Scan for the cell matching the given text and deliver its (X, Y) coordinate at center. 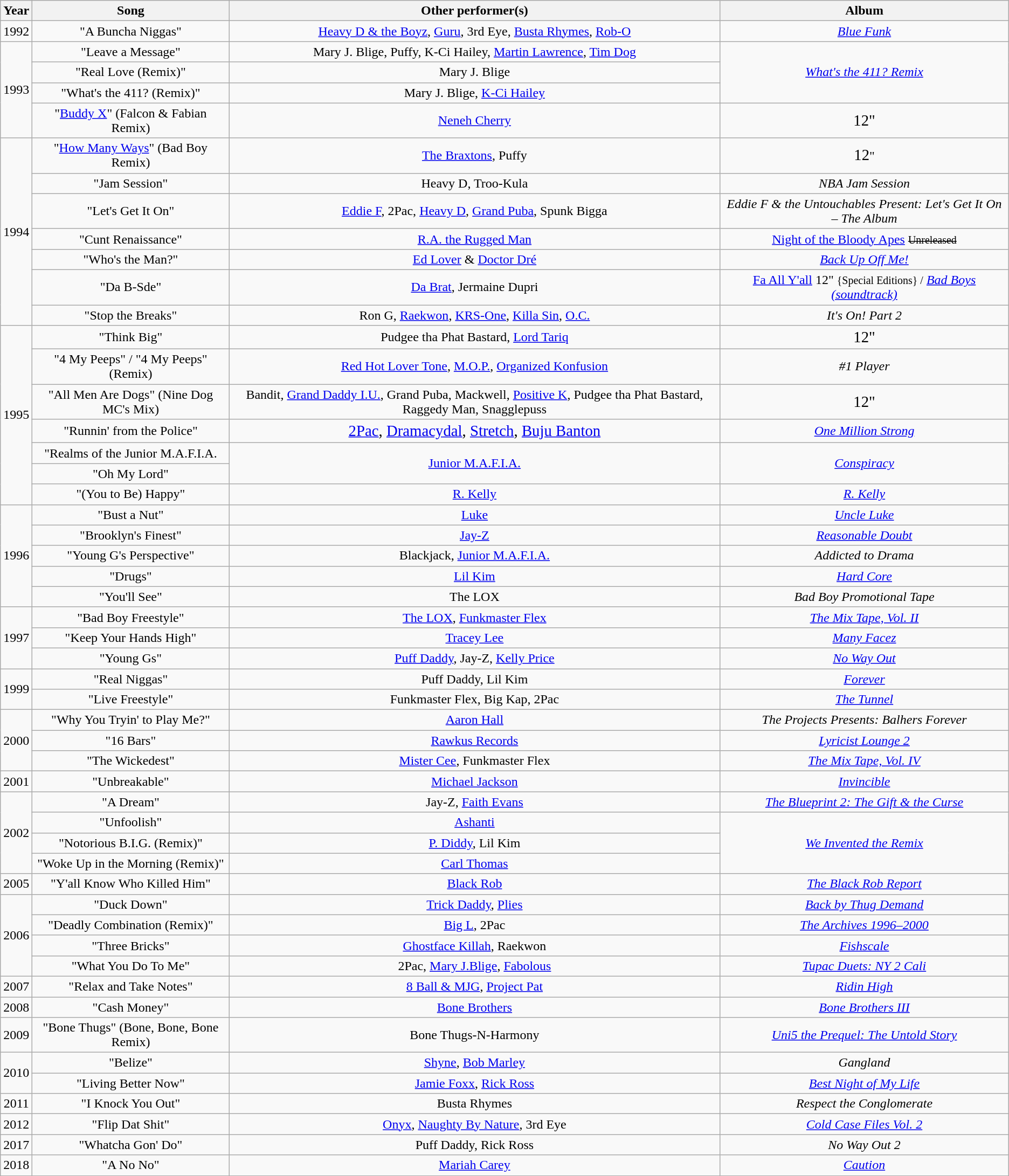
"Unbreakable" (130, 781)
"Woke Up in the Morning (Remix)" (130, 863)
"Young G's Perspective" (130, 556)
1994 (16, 232)
Night of the Bloody Apes Unreleased (865, 239)
Bone Brothers (474, 1007)
"Think Big" (130, 337)
"What You Do To Me" (130, 966)
The Mix Tape, Vol. II (865, 617)
Aaron Hall (474, 720)
"A No No" (130, 1165)
"Da B-Sde" (130, 287)
Forever (865, 679)
Red Hot Lover Tone, M.O.P., Organized Konfusion (474, 366)
Puff Daddy, Lil Kim (474, 679)
Blue Funk (865, 31)
1992 (16, 31)
Michael Jackson (474, 781)
The Blueprint 2: The Gift & the Curse (865, 802)
Fa All Y'all 12" {Special Editions} / Bad Boys (soundtrack) (865, 287)
"A Buncha Niggas" (130, 31)
8 Ball & MJG, Project Pat (474, 986)
What's the 411? Remix (865, 72)
Gangland (865, 1063)
Cold Case Files Vol. 2 (865, 1124)
Mary J. Blige, Puffy, K-Ci Hailey, Martin Lawrence, Tim Dog (474, 52)
Big L, 2Pac (474, 925)
Heavy D, Troo-Kula (474, 183)
Carl Thomas (474, 863)
The Mix Tape, Vol. IV (865, 761)
Bone Thugs-N-Harmony (474, 1035)
Blackjack, Junior M.A.F.I.A. (474, 556)
Black Rob (474, 884)
Many Facez (865, 638)
"Runnin' from the Police" (130, 431)
"Living Better Now" (130, 1083)
"Y'all Know Who Killed Him" (130, 884)
The LOX, Funkmaster Flex (474, 617)
2012 (16, 1124)
Best Night of My Life (865, 1083)
Rawkus Records (474, 741)
"Oh My Lord" (130, 474)
"Bad Boy Freestyle" (130, 617)
"Drugs" (130, 576)
Da Brat, Jermaine Dupri (474, 287)
Other performer(s) (474, 11)
"Bone Thugs" (Bone, Bone, Bone Remix) (130, 1035)
Hard Core (865, 576)
1996 (16, 556)
Neneh Cherry (474, 121)
"I Knock You Out" (130, 1104)
Puff Daddy, Jay-Z, Kelly Price (474, 658)
"What's the 411? (Remix)" (130, 93)
Lil Kim (474, 576)
Onyx, Naughty By Nature, 3rd Eye (474, 1124)
Junior M.A.F.I.A. (474, 464)
"Let's Get It On" (130, 211)
Ron G, Raekwon, KRS-One, Killa Sin, O.C. (474, 315)
The Archives 1996–2000 (865, 925)
"Stop the Breaks" (130, 315)
"Unfoolish" (130, 822)
"Young Gs" (130, 658)
"The Wickedest" (130, 761)
Ridin High (865, 986)
Busta Rhymes (474, 1104)
R.A. the Rugged Man (474, 239)
1995 (16, 415)
"Cunt Renaissance" (130, 239)
2Pac, Dramacydal, Stretch, Buju Banton (474, 431)
"Flip Dat Shit" (130, 1124)
No Way Out 2 (865, 1145)
2009 (16, 1035)
It's On! Part 2 (865, 315)
2001 (16, 781)
Trick Daddy, Plies (474, 904)
"Deadly Combination (Remix)" (130, 925)
"Why You Tryin' to Play Me?" (130, 720)
"Keep Your Hands High" (130, 638)
Puff Daddy, Rick Ross (474, 1145)
P. Diddy, Lil Kim (474, 843)
"Notorious B.I.G. (Remix)" (130, 843)
2008 (16, 1007)
2Pac, Mary J.Blige, Fabolous (474, 966)
Jay-Z, Faith Evans (474, 802)
"Bust a Nut" (130, 515)
Uncle Luke (865, 515)
Mary J. Blige (474, 72)
"All Men Are Dogs" (Nine Dog MC's Mix) (130, 402)
2007 (16, 986)
Reasonable Doubt (865, 535)
The Tunnel (865, 700)
"Cash Money" (130, 1007)
Jamie Foxx, Rick Ross (474, 1083)
Album (865, 11)
Conspiracy (865, 464)
"How Many Ways" (Bad Boy Remix) (130, 155)
Bandit, Grand Daddy I.U., Grand Puba, Mackwell, Positive K, Pudgee tha Phat Bastard, Raggedy Man, Snagglepuss (474, 402)
"Realms of the Junior M.A.F.I.A. (130, 453)
"Belize" (130, 1063)
Tracey Lee (474, 638)
"Live Freestyle" (130, 700)
Uni5 the Prequel: The Untold Story (865, 1035)
Song (130, 11)
Ashanti (474, 822)
Eddie F & the Untouchables Present: Let's Get It On – The Album (865, 211)
The Braxtons, Puffy (474, 155)
"Buddy X" (Falcon & Fabian Remix) (130, 121)
No Way Out (865, 658)
"Brooklyn's Finest" (130, 535)
Caution (865, 1165)
"You'll See" (130, 597)
"Duck Down" (130, 904)
"(You to Be) Happy" (130, 494)
Respect the Conglomerate (865, 1104)
Back Up Off Me! (865, 259)
"Who's the Man?" (130, 259)
"4 My Peeps" / "4 My Peeps" (Remix) (130, 366)
2000 (16, 741)
1997 (16, 638)
"Whatcha Gon' Do" (130, 1145)
One Million Strong (865, 431)
Back by Thug Demand (865, 904)
"16 Bars" (130, 741)
Heavy D & the Boyz, Guru, 3rd Eye, Busta Rhymes, Rob-O (474, 31)
2011 (16, 1104)
Bad Boy Promotional Tape (865, 597)
Eddie F, 2Pac, Heavy D, Grand Puba, Spunk Bigga (474, 211)
Invincible (865, 781)
The Black Rob Report (865, 884)
"Relax and Take Notes" (130, 986)
#1 Player (865, 366)
Luke (474, 515)
Shyne, Bob Marley (474, 1063)
2005 (16, 884)
Lyricist Lounge 2 (865, 741)
"A Dream" (130, 802)
We Invented the Remix (865, 843)
Fishscale (865, 945)
2006 (16, 935)
The LOX (474, 597)
NBA Jam Session (865, 183)
Bone Brothers III (865, 1007)
Tupac Duets: NY 2 Cali (865, 966)
Ghostface Killah, Raekwon (474, 945)
"Real Niggas" (130, 679)
2017 (16, 1145)
1999 (16, 689)
Mary J. Blige, K-Ci Hailey (474, 93)
Funkmaster Flex, Big Kap, 2Pac (474, 700)
"Jam Session" (130, 183)
Mariah Carey (474, 1165)
1993 (16, 89)
The Projects Presents: Balhers Forever (865, 720)
"Real Love (Remix)" (130, 72)
Jay-Z (474, 535)
Addicted to Drama (865, 556)
"Leave a Message" (130, 52)
Pudgee tha Phat Bastard, Lord Tariq (474, 337)
2002 (16, 833)
2010 (16, 1073)
Year (16, 11)
Ed Lover & Doctor Dré (474, 259)
Mister Cee, Funkmaster Flex (474, 761)
2018 (16, 1165)
"Three Bricks" (130, 945)
